Determine the (x, y) coordinate at the center of the cell enclosing the given text.  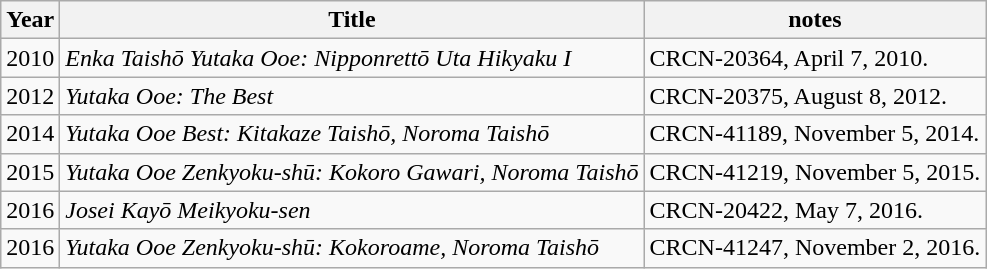
notes (815, 20)
CRCN-20422, May 7, 2016. (815, 210)
CRCN-41247, November 2, 2016. (815, 248)
2012 (30, 96)
Yutaka Ooe Best: Kitakaze Taishō, Noroma Taishō (352, 134)
2010 (30, 58)
Yutaka Ooe Zenkyoku-shū: Kokoroame, Noroma Taishō (352, 248)
2014 (30, 134)
Yutaka Ooe: The Best (352, 96)
CRCN-20364, April 7, 2010. (815, 58)
Yutaka Ooe Zenkyoku-shū: Kokoro Gawari, Noroma Taishō (352, 172)
Enka Taishō Yutaka Ooe: Nipponrettō Uta Hikyaku I (352, 58)
CRCN-20375, August 8, 2012. (815, 96)
CRCN-41189, November 5, 2014. (815, 134)
CRCN-41219, November 5, 2015. (815, 172)
Josei Kayō Meikyoku-sen (352, 210)
2015 (30, 172)
Title (352, 20)
Year (30, 20)
